Scan for the cell matching the given text and deliver its (x, y) coordinate at center. 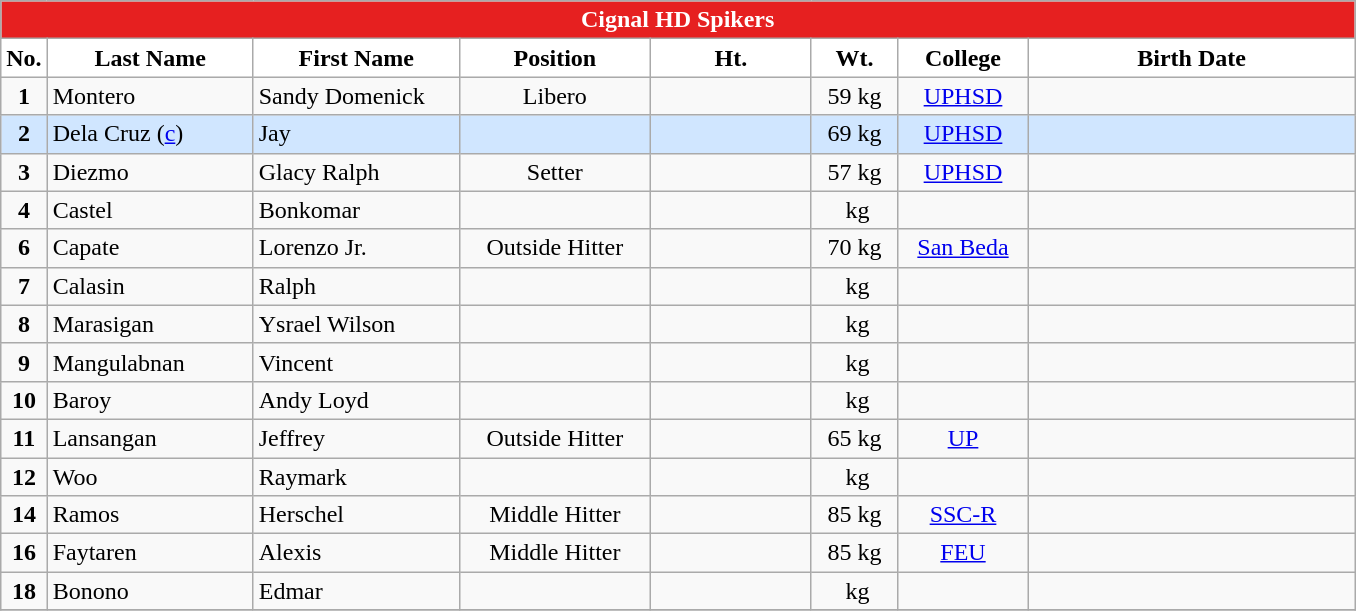
Baroy (150, 400)
Ralph (356, 286)
Dela Cruz (c) (150, 134)
Edmar (356, 591)
Birth Date (1192, 58)
Mangulabnan (150, 362)
First Name (356, 58)
Wt. (854, 58)
65 kg (854, 438)
Diezmo (150, 172)
Faytaren (150, 553)
FEU (962, 553)
Montero (150, 96)
Raymark (356, 477)
Alexis (356, 553)
SSC-R (962, 515)
Marasigan (150, 324)
Andy Loyd (356, 400)
4 (24, 210)
3 (24, 172)
Position (554, 58)
Castel (150, 210)
70 kg (854, 248)
Vincent (356, 362)
14 (24, 515)
No. (24, 58)
Sandy Domenick (356, 96)
9 (24, 362)
Last Name (150, 58)
Jay (356, 134)
7 (24, 286)
6 (24, 248)
San Beda (962, 248)
Ht. (730, 58)
18 (24, 591)
12 (24, 477)
8 (24, 324)
2 (24, 134)
69 kg (854, 134)
Jeffrey (356, 438)
Calasin (150, 286)
57 kg (854, 172)
Ysrael Wilson (356, 324)
Lansangan (150, 438)
Capate (150, 248)
11 (24, 438)
College (962, 58)
Bonono (150, 591)
Woo (150, 477)
Bonkomar (356, 210)
UP (962, 438)
59 kg (854, 96)
10 (24, 400)
1 (24, 96)
Setter (554, 172)
Libero (554, 96)
Lorenzo Jr. (356, 248)
16 (24, 553)
Ramos (150, 515)
Herschel (356, 515)
Cignal HD Spikers (678, 20)
Glacy Ralph (356, 172)
